Provide the (x, y) coordinate of the cell's center where the given text is located.  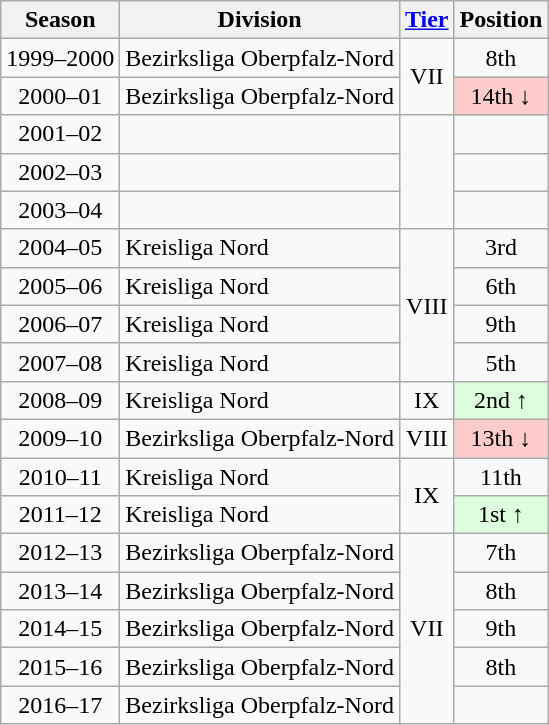
2004–05 (60, 248)
2007–08 (60, 362)
3rd (501, 248)
2010–11 (60, 477)
Season (60, 20)
2002–03 (60, 172)
7th (501, 553)
Position (501, 20)
2016–17 (60, 705)
5th (501, 362)
Division (260, 20)
11th (501, 477)
2015–16 (60, 667)
2006–07 (60, 324)
2000–01 (60, 96)
6th (501, 286)
2009–10 (60, 438)
2011–12 (60, 515)
13th ↓ (501, 438)
2014–15 (60, 629)
14th ↓ (501, 96)
1st ↑ (501, 515)
Tier (426, 20)
1999–2000 (60, 58)
2012–13 (60, 553)
2008–09 (60, 400)
2001–02 (60, 134)
2013–14 (60, 591)
2005–06 (60, 286)
2nd ↑ (501, 400)
2003–04 (60, 210)
